Output the (x, y) coordinate of the center of the cell containing the given text.  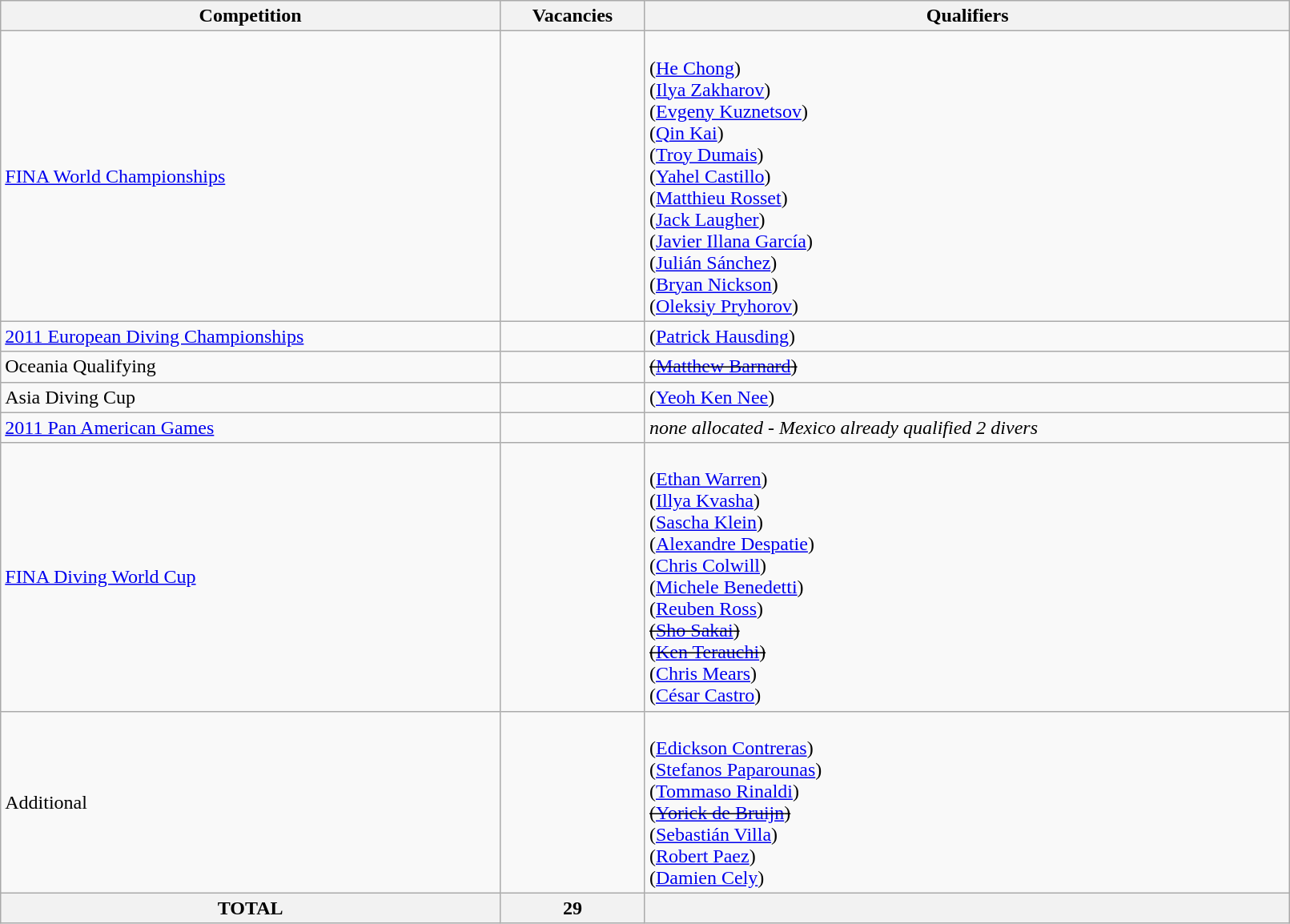
Competition (251, 16)
(Matthew Barnard) (967, 367)
2011 European Diving Championships (251, 336)
Additional (251, 802)
Oceania Qualifying (251, 367)
29 (572, 908)
Qualifiers (967, 16)
FINA Diving World Cup (251, 576)
(Edickson Contreras) (Stefanos Paparounas) (Tommaso Rinaldi) (Yorick de Bruijn) (Sebastián Villa) (Robert Paez) (Damien Cely) (967, 802)
(Yeoh Ken Nee) (967, 397)
(Patrick Hausding) (967, 336)
Vacancies (572, 16)
Asia Diving Cup (251, 397)
FINA World Championships (251, 176)
TOTAL (251, 908)
none allocated - Mexico already qualified 2 divers (967, 428)
2011 Pan American Games (251, 428)
